From the cell containing the given text, extract its center point as [X, Y] coordinate. 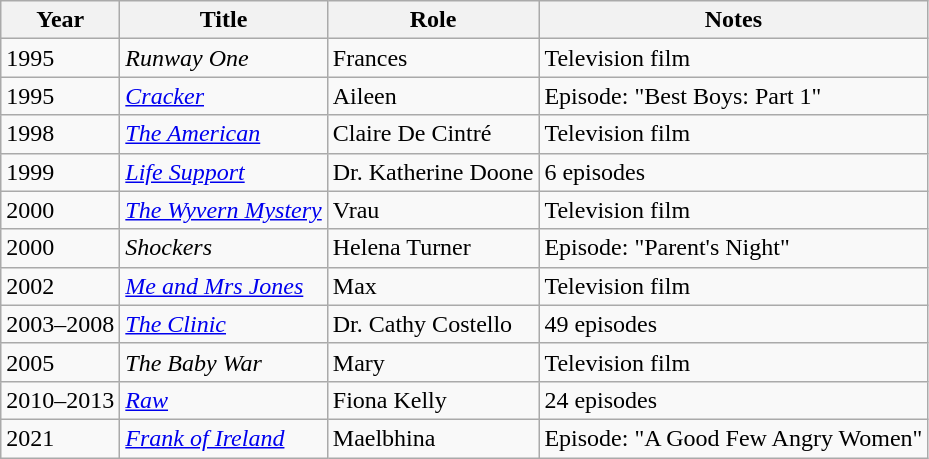
2003–2008 [60, 324]
Mary [433, 362]
2010–2013 [60, 400]
49 episodes [734, 324]
Aileen [433, 96]
Title [224, 20]
1998 [60, 134]
Frank of Ireland [224, 438]
Episode: "Best Boys: Part 1" [734, 96]
Me and Mrs Jones [224, 286]
Frances [433, 58]
Episode: "A Good Few Angry Women" [734, 438]
Fiona Kelly [433, 400]
1999 [60, 172]
24 episodes [734, 400]
The Baby War [224, 362]
Runway One [224, 58]
Raw [224, 400]
Role [433, 20]
The Clinic [224, 324]
Helena Turner [433, 248]
2005 [60, 362]
Dr. Katherine Doone [433, 172]
The American [224, 134]
Year [60, 20]
Claire De Cintré [433, 134]
Max [433, 286]
6 episodes [734, 172]
Vrau [433, 210]
The Wyvern Mystery [224, 210]
Dr. Cathy Costello [433, 324]
Maelbhina [433, 438]
2021 [60, 438]
2002 [60, 286]
Shockers [224, 248]
Life Support [224, 172]
Episode: "Parent's Night" [734, 248]
Notes [734, 20]
Cracker [224, 96]
